Detect which cell encompasses the target text, then output its [X, Y] center coordinate. 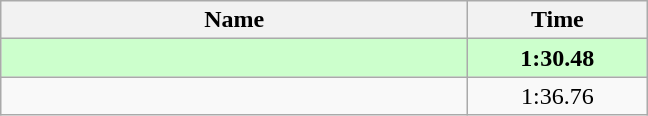
1:36.76 [558, 96]
1:30.48 [558, 58]
Time [558, 20]
Name [234, 20]
